Search for the cell housing the specified text and yield its [X, Y] center coordinate. 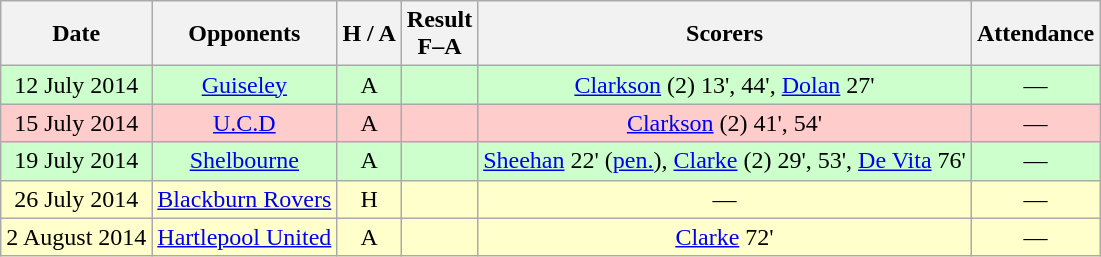
H [369, 199]
ResultF–A [439, 34]
Scorers [725, 34]
2 August 2014 [76, 237]
19 July 2014 [76, 161]
Hartlepool United [244, 237]
Opponents [244, 34]
Attendance [1035, 34]
26 July 2014 [76, 199]
15 July 2014 [76, 123]
Shelbourne [244, 161]
Sheehan 22' (pen.), Clarke (2) 29', 53', De Vita 76' [725, 161]
H / A [369, 34]
Guiseley [244, 85]
Clarkson (2) 41', 54' [725, 123]
Clarkson (2) 13', 44', Dolan 27' [725, 85]
Date [76, 34]
Clarke 72' [725, 237]
Blackburn Rovers [244, 199]
U.C.D [244, 123]
12 July 2014 [76, 85]
